Return the [x, y] coordinate for the center point of the cell that contains the specified text.  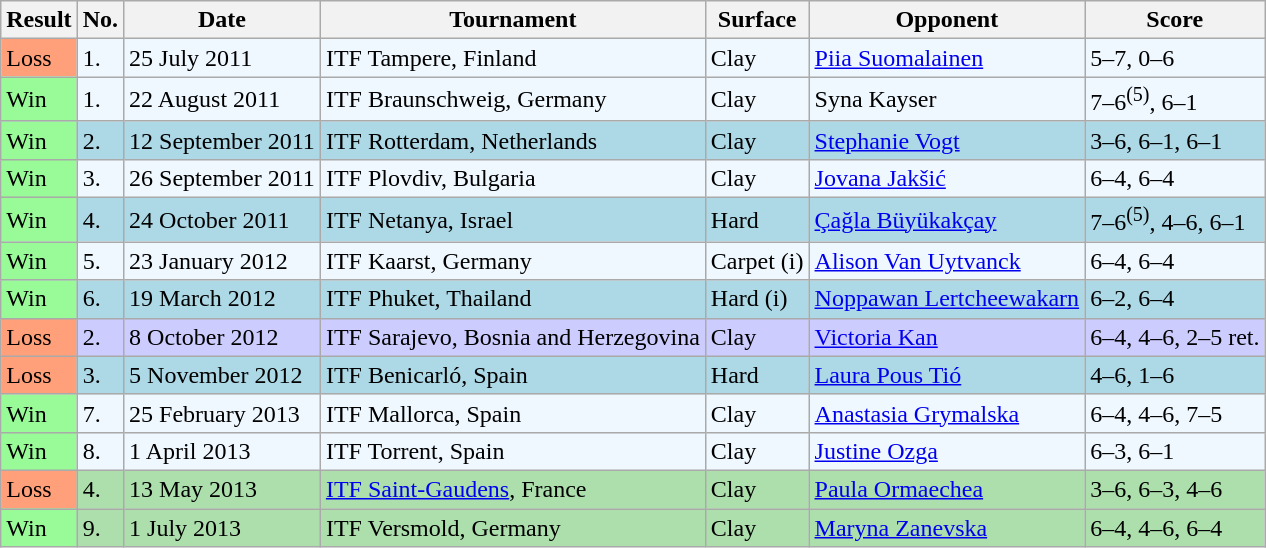
22 August 2011 [222, 100]
Surface [757, 20]
Paula Ormaechea [947, 489]
ITF Rotterdam, Netherlands [512, 140]
5 November 2012 [222, 375]
Victoria Kan [947, 337]
Piia Suomalainen [947, 58]
Laura Pous Tió [947, 375]
23 January 2012 [222, 261]
Alison Van Uytvanck [947, 261]
ITF Versmold, Germany [512, 528]
ITF Sarajevo, Bosnia and Herzegovina [512, 337]
Hard (i) [757, 299]
6. [100, 299]
Stephanie Vogt [947, 140]
Syna Kayser [947, 100]
ITF Kaarst, Germany [512, 261]
6–4, 4–6, 6–4 [1175, 528]
1 April 2013 [222, 451]
7. [100, 413]
5–7, 0–6 [1175, 58]
6–4, 4–6, 2–5 ret. [1175, 337]
Jovana Jakšić [947, 178]
25 July 2011 [222, 58]
Result [39, 20]
26 September 2011 [222, 178]
Anastasia Grymalska [947, 413]
ITF Torrent, Spain [512, 451]
ITF Braunschweig, Germany [512, 100]
Çağla Büyükakçay [947, 220]
Opponent [947, 20]
7–6(5), 6–1 [1175, 100]
8 October 2012 [222, 337]
ITF Plovdiv, Bulgaria [512, 178]
Noppawan Lertcheewakarn [947, 299]
ITF Tampere, Finland [512, 58]
3–6, 6–1, 6–1 [1175, 140]
6–3, 6–1 [1175, 451]
Maryna Zanevska [947, 528]
ITF Saint-Gaudens, France [512, 489]
3–6, 6–3, 4–6 [1175, 489]
4–6, 1–6 [1175, 375]
6–2, 6–4 [1175, 299]
Carpet (i) [757, 261]
ITF Mallorca, Spain [512, 413]
19 March 2012 [222, 299]
7–6(5), 4–6, 6–1 [1175, 220]
ITF Phuket, Thailand [512, 299]
12 September 2011 [222, 140]
13 May 2013 [222, 489]
5. [100, 261]
No. [100, 20]
9. [100, 528]
6–4, 4–6, 7–5 [1175, 413]
8. [100, 451]
Score [1175, 20]
Justine Ozga [947, 451]
1 July 2013 [222, 528]
ITF Netanya, Israel [512, 220]
Tournament [512, 20]
25 February 2013 [222, 413]
ITF Benicarló, Spain [512, 375]
Date [222, 20]
24 October 2011 [222, 220]
